Capture the cell that displays the provided text and extract its [X, Y] central coordinate. 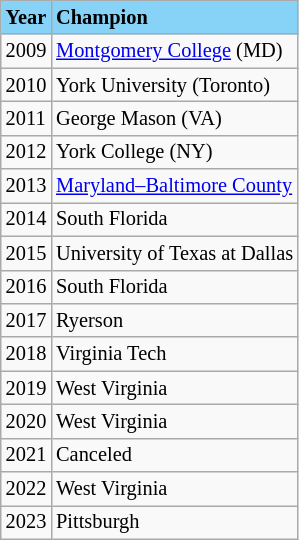
2010 [26, 85]
George Mason (VA) [174, 118]
2020 [26, 421]
2013 [26, 186]
2019 [26, 388]
Ryerson [174, 320]
2021 [26, 455]
University of Texas at Dallas [174, 253]
Canceled [174, 455]
York College (NY) [174, 152]
2015 [26, 253]
2023 [26, 522]
2012 [26, 152]
Pittsburgh [174, 522]
Maryland–Baltimore County [174, 186]
Champion [174, 17]
Year [26, 17]
2018 [26, 354]
Virginia Tech [174, 354]
Montgomery College (MD) [174, 51]
2022 [26, 489]
York University (Toronto) [174, 85]
2011 [26, 118]
2009 [26, 51]
2017 [26, 320]
2016 [26, 287]
2014 [26, 219]
